Return (X, Y) of the center of cell containing provided text 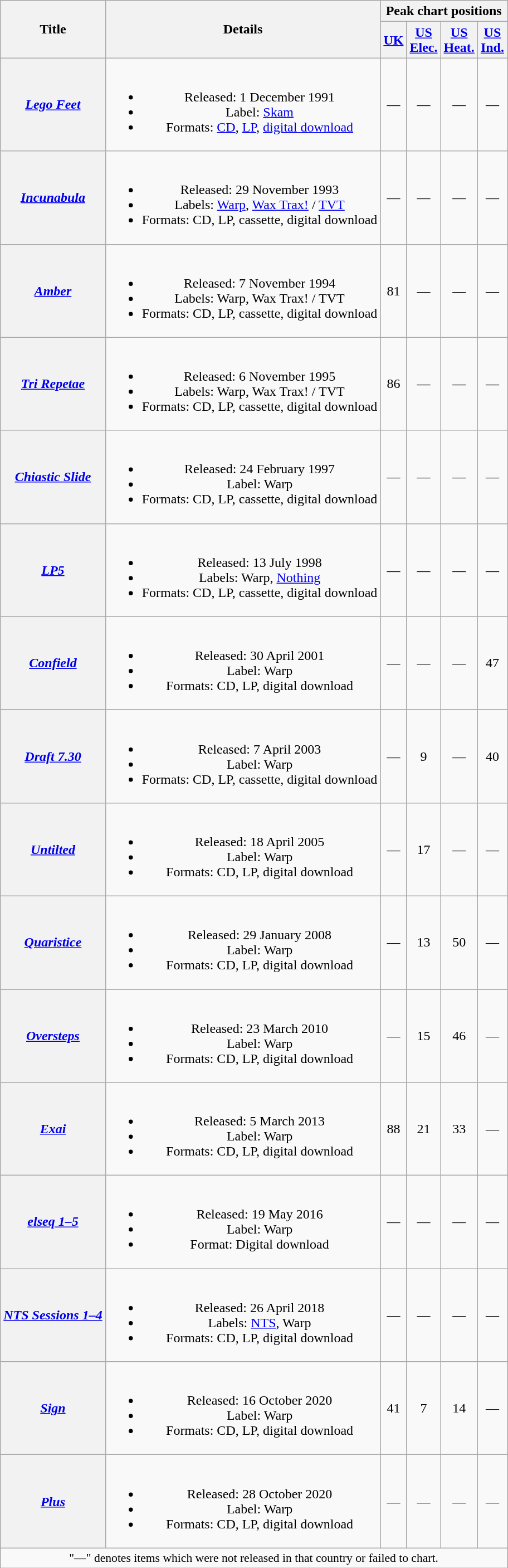
Draft 7.30 (53, 756)
Plus (53, 1502)
Released: 13 July 1998Labels: Warp, NothingFormats: CD, LP, cassette, digital download (243, 570)
88 (393, 1129)
17 (423, 849)
47 (492, 663)
LP5 (53, 570)
Chiastic Slide (53, 477)
15 (423, 1036)
Tri Repetae (53, 383)
Title (53, 29)
Sign (53, 1408)
21 (423, 1129)
Released: 16 October 2020Label: WarpFormats: CD, LP, digital download (243, 1408)
Details (243, 29)
UK (393, 40)
Incunabula (53, 197)
Released: 28 October 2020Label: WarpFormats: CD, LP, digital download (243, 1502)
Released: 1 December 1991Label: SkamFormats: CD, LP, digital download (243, 105)
9 (423, 756)
46 (459, 1036)
Released: 6 November 1995Labels: Warp, Wax Trax! / TVTFormats: CD, LP, cassette, digital download (243, 383)
13 (423, 942)
USInd. (492, 40)
81 (393, 291)
Released: 23 March 2010Label: WarpFormats: CD, LP, digital download (243, 1036)
Released: 18 April 2005Label: WarpFormats: CD, LP, digital download (243, 849)
Released: 26 April 2018Labels: NTS, WarpFormats: CD, LP, digital download (243, 1315)
Untilted (53, 849)
Exai (53, 1129)
Released: 29 January 2008Label: WarpFormats: CD, LP, digital download (243, 942)
Quaristice (53, 942)
Confield (53, 663)
USHeat. (459, 40)
Released: 5 March 2013Label: WarpFormats: CD, LP, digital download (243, 1129)
elseq 1–5 (53, 1222)
Peak chart positions (444, 11)
NTS Sessions 1–4 (53, 1315)
Released: 7 November 1994Labels: Warp, Wax Trax! / TVTFormats: CD, LP, cassette, digital download (243, 291)
Lego Feet (53, 105)
Released: 24 February 1997Label: WarpFormats: CD, LP, cassette, digital download (243, 477)
"—" denotes items which were not released in that country or failed to chart. (254, 1558)
Amber (53, 291)
86 (393, 383)
33 (459, 1129)
Oversteps (53, 1036)
USElec. (423, 40)
50 (459, 942)
Released: 30 April 2001Label: WarpFormats: CD, LP, digital download (243, 663)
40 (492, 756)
7 (423, 1408)
Released: 7 April 2003Label: WarpFormats: CD, LP, cassette, digital download (243, 756)
Released: 29 November 1993Labels: Warp, Wax Trax! / TVTFormats: CD, LP, cassette, digital download (243, 197)
41 (393, 1408)
Released: 19 May 2016Label: WarpFormat: Digital download (243, 1222)
14 (459, 1408)
